Capture the cell that displays the provided text and extract its [X, Y] central coordinate. 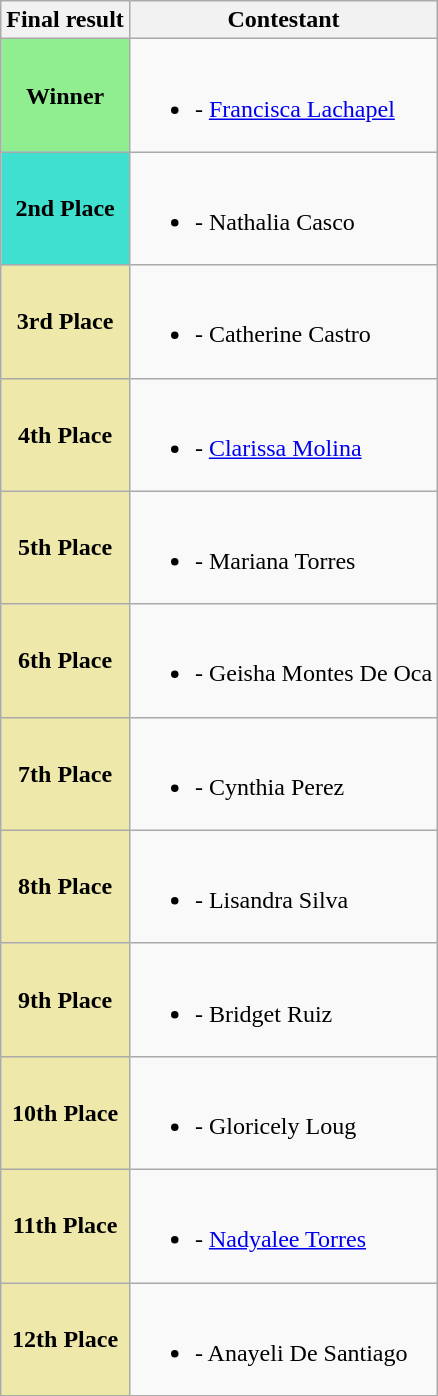
- Cynthia Perez [283, 774]
5th Place [66, 548]
Final result [66, 20]
11th Place [66, 1226]
- Geisha Montes De Oca [283, 660]
9th Place [66, 1000]
- Nadyalee Torres [283, 1226]
- Mariana Torres [283, 548]
Winner [66, 96]
- Bridget Ruiz [283, 1000]
- Catherine Castro [283, 322]
2nd Place [66, 208]
10th Place [66, 1112]
- Lisandra Silva [283, 886]
Contestant [283, 20]
7th Place [66, 774]
- Francisca Lachapel [283, 96]
6th Place [66, 660]
- Nathalia Casco [283, 208]
8th Place [66, 886]
- Anayeli De Santiago [283, 1338]
- Clarissa Molina [283, 434]
- Gloricely Loug [283, 1112]
12th Place [66, 1338]
4th Place [66, 434]
3rd Place [66, 322]
